Return [x, y] of the center of cell containing provided text 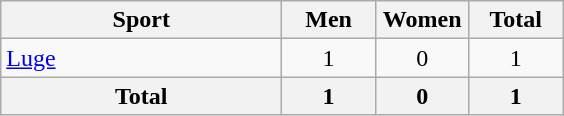
Sport [142, 20]
Women [422, 20]
Luge [142, 58]
Men [329, 20]
